Provide the [X, Y] coordinate of the cell's center where the given text is located.  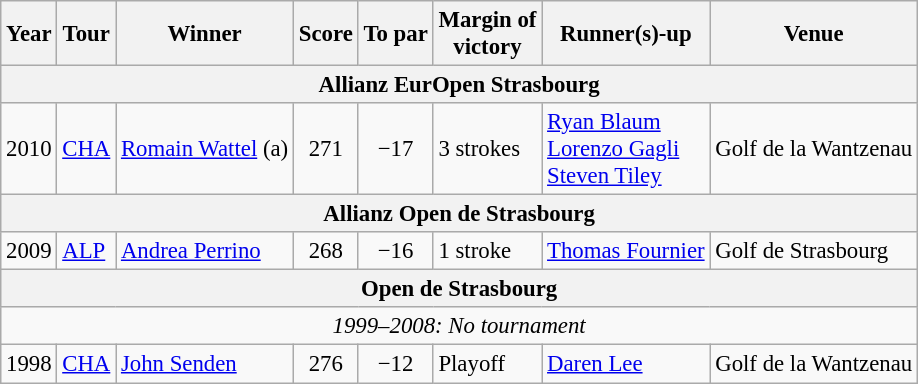
Runner(s)-up [626, 34]
2009 [29, 251]
John Senden [205, 364]
Venue [814, 34]
Playoff [488, 364]
Year [29, 34]
Tour [86, 34]
Margin ofvictory [488, 34]
Score [326, 34]
2010 [29, 149]
ALP [86, 251]
1999–2008: No tournament [460, 327]
271 [326, 149]
Andrea Perrino [205, 251]
Allianz EurOpen Strasbourg [460, 85]
−17 [396, 149]
Golf de Strasbourg [814, 251]
1998 [29, 364]
3 strokes [488, 149]
1 stroke [488, 251]
276 [326, 364]
Open de Strasbourg [460, 289]
Ryan Blaum Lorenzo Gagli Steven Tiley [626, 149]
268 [326, 251]
Winner [205, 34]
Thomas Fournier [626, 251]
−16 [396, 251]
To par [396, 34]
Daren Lee [626, 364]
Romain Wattel (a) [205, 149]
−12 [396, 364]
Allianz Open de Strasbourg [460, 214]
